Identify which cell holds the provided text, then report its [x, y] central coordinate. 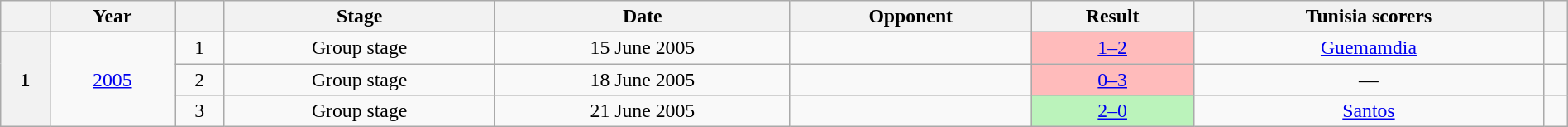
Guemamdia [1369, 48]
21 June 2005 [642, 110]
Year [112, 17]
Stage [360, 17]
2–0 [1112, 110]
Tunisia scorers [1369, 17]
2 [200, 80]
18 June 2005 [642, 80]
Opponent [911, 17]
1–2 [1112, 48]
— [1369, 80]
2005 [112, 80]
Result [1112, 17]
15 June 2005 [642, 48]
Date [642, 17]
3 [200, 110]
Santos [1369, 110]
0–3 [1112, 80]
